Pinpoint the cell where the given text exists, returning its (X, Y) midpoint coordinate. 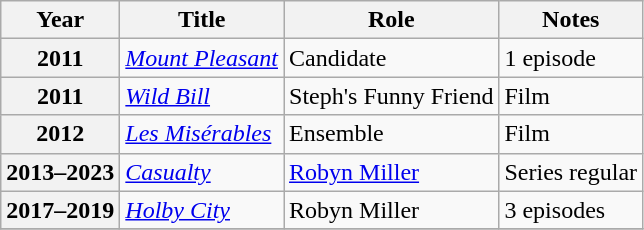
Series regular (571, 172)
Notes (571, 20)
Wild Bill (202, 96)
Role (392, 20)
Steph's Funny Friend (392, 96)
2012 (60, 134)
2017–2019 (60, 210)
3 episodes (571, 210)
Ensemble (392, 134)
Holby City (202, 210)
Candidate (392, 58)
Les Misérables (202, 134)
2013–2023 (60, 172)
Mount Pleasant (202, 58)
Casualty (202, 172)
Title (202, 20)
Year (60, 20)
1 episode (571, 58)
